Detect which cell encompasses the target text, then output its (X, Y) center coordinate. 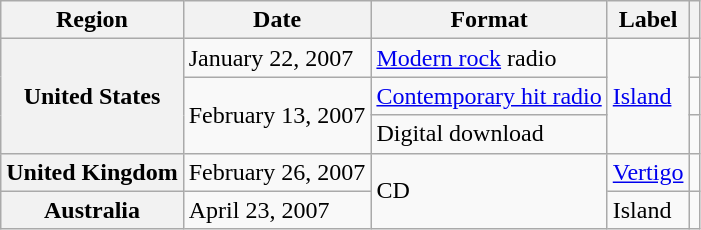
February 13, 2007 (277, 115)
Date (277, 20)
Format (489, 20)
United States (92, 96)
January 22, 2007 (277, 58)
CD (489, 191)
Vertigo (648, 172)
Contemporary hit radio (489, 96)
Label (648, 20)
United Kingdom (92, 172)
April 23, 2007 (277, 210)
Region (92, 20)
Digital download (489, 134)
Modern rock radio (489, 58)
Australia (92, 210)
February 26, 2007 (277, 172)
